Locate the cell with the specified text and output its [x, y] center coordinate. 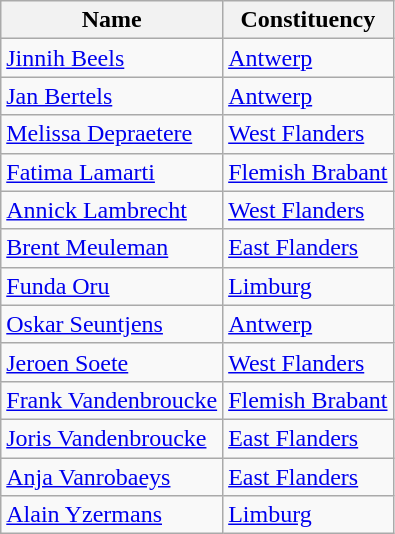
Joris Vandenbroucke [112, 438]
Jeroen Soete [112, 362]
Constituency [308, 20]
Jinnih Beels [112, 58]
Frank Vandenbroucke [112, 400]
Anja Vanrobaeys [112, 477]
Name [112, 20]
Brent Meuleman [112, 248]
Alain Yzermans [112, 515]
Melissa Depraetere [112, 134]
Oskar Seuntjens [112, 324]
Jan Bertels [112, 96]
Annick Lambrecht [112, 210]
Fatima Lamarti [112, 172]
Funda Oru [112, 286]
